Search for the cell housing the specified text and yield its (x, y) center coordinate. 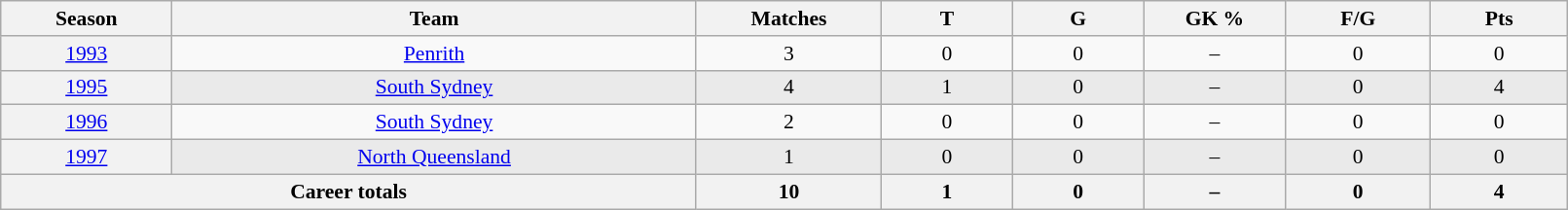
Career totals (348, 192)
Penrith (434, 53)
1996 (87, 122)
Season (87, 18)
1997 (87, 157)
1995 (87, 87)
GK % (1215, 18)
2 (788, 122)
Matches (788, 18)
10 (788, 192)
T (948, 18)
F/G (1358, 18)
3 (788, 53)
North Queensland (434, 157)
G (1078, 18)
1993 (87, 53)
Team (434, 18)
Pts (1499, 18)
